For the text-containing cell, return its midpoint in [x, y] coordinate format. 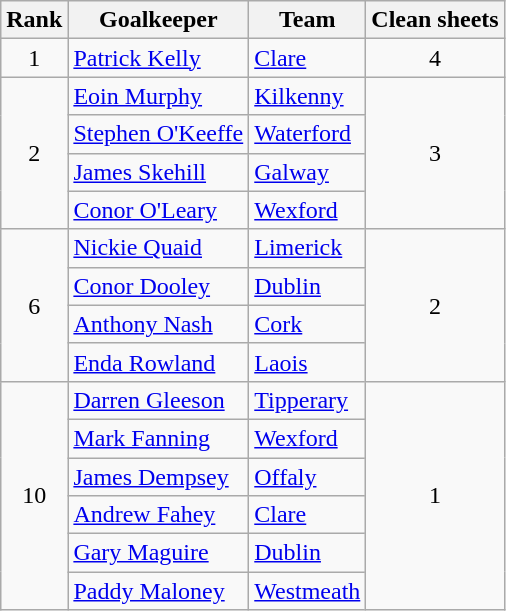
Nickie Quaid [158, 248]
Tipperary [308, 400]
Laois [308, 362]
Galway [308, 172]
Conor O'Leary [158, 210]
Eoin Murphy [158, 96]
James Skehill [158, 172]
10 [34, 495]
Patrick Kelly [158, 58]
Paddy Maloney [158, 591]
Goalkeeper [158, 20]
Waterford [308, 134]
Conor Dooley [158, 286]
Andrew Fahey [158, 515]
3 [435, 153]
Clean sheets [435, 20]
Kilkenny [308, 96]
Gary Maguire [158, 553]
Rank [34, 20]
James Dempsey [158, 477]
Team [308, 20]
Cork [308, 324]
4 [435, 58]
Offaly [308, 477]
Stephen O'Keeffe [158, 134]
Westmeath [308, 591]
Anthony Nash [158, 324]
Limerick [308, 248]
Mark Fanning [158, 438]
Enda Rowland [158, 362]
Darren Gleeson [158, 400]
6 [34, 305]
